Detect which cell encompasses the target text, then output its [x, y] center coordinate. 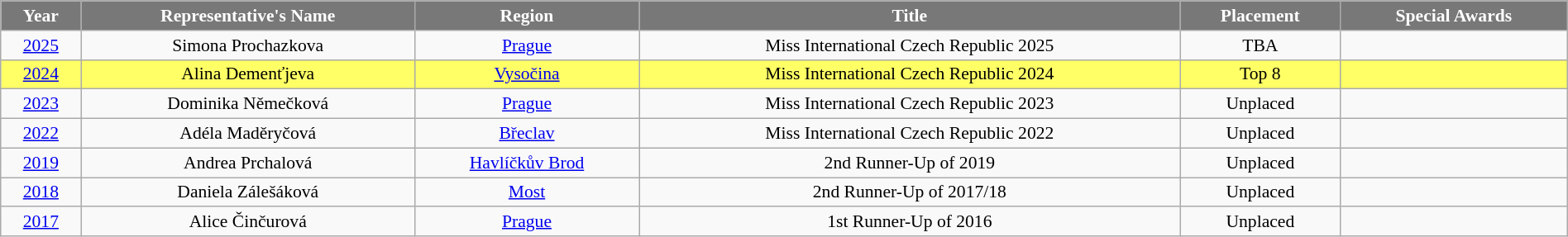
Alice Činčurová [248, 222]
Year [41, 16]
2nd Runner-Up of 2017/18 [910, 192]
1st Runner-Up of 2016 [910, 222]
2025 [41, 45]
2019 [41, 163]
Vysočina [528, 74]
Břeclav [528, 134]
Miss International Czech Republic 2022 [910, 134]
Region [528, 16]
2022 [41, 134]
2nd Runner-Up of 2019 [910, 163]
TBA [1260, 45]
Dominika Němečková [248, 104]
2023 [41, 104]
Simona Prochazkova [248, 45]
Representative's Name [248, 16]
Andrea Prchalová [248, 163]
Daniela Zálešáková [248, 192]
Special Awards [1454, 16]
Most [528, 192]
2024 [41, 74]
Title [910, 16]
Placement [1260, 16]
Alina Demenťjeva [248, 74]
Miss International Czech Republic 2025 [910, 45]
Miss International Czech Republic 2023 [910, 104]
Havlíčkův Brod [528, 163]
2018 [41, 192]
Adéla Maděryčová [248, 134]
2017 [41, 222]
Miss International Czech Republic 2024 [910, 74]
Top 8 [1260, 74]
